Determine the (x, y) coordinate at the center of the cell enclosing the given text.  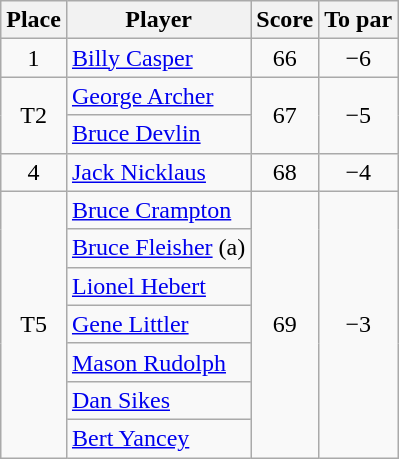
T2 (34, 115)
67 (285, 115)
Bruce Devlin (158, 134)
1 (34, 58)
Mason Rudolph (158, 362)
4 (34, 172)
69 (285, 324)
−5 (358, 115)
Score (285, 20)
Jack Nicklaus (158, 172)
Gene Littler (158, 324)
George Archer (158, 96)
Lionel Hebert (158, 286)
Bruce Fleisher (a) (158, 248)
Player (158, 20)
T5 (34, 324)
Bruce Crampton (158, 210)
−4 (358, 172)
Billy Casper (158, 58)
−6 (358, 58)
66 (285, 58)
Dan Sikes (158, 400)
To par (358, 20)
Place (34, 20)
68 (285, 172)
Bert Yancey (158, 438)
−3 (358, 324)
